Detect which cell encompasses the target text, then output its [X, Y] center coordinate. 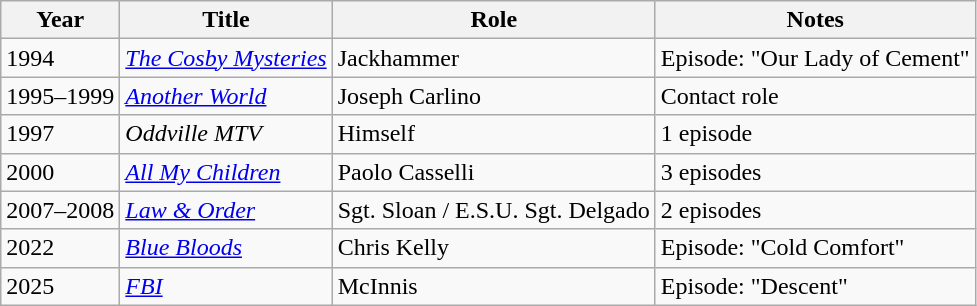
Episode: "Cold Comfort" [815, 248]
Episode: "Our Lady of Cement" [815, 58]
Sgt. Sloan / E.S.U. Sgt. Delgado [494, 210]
Paolo Casselli [494, 172]
2022 [60, 248]
Oddville MTV [226, 134]
Episode: "Descent" [815, 286]
Title [226, 20]
Contact role [815, 96]
1995–1999 [60, 96]
Blue Bloods [226, 248]
Law & Order [226, 210]
2007–2008 [60, 210]
Another World [226, 96]
1994 [60, 58]
2025 [60, 286]
2 episodes [815, 210]
3 episodes [815, 172]
2000 [60, 172]
Joseph Carlino [494, 96]
McInnis [494, 286]
Chris Kelly [494, 248]
All My Children [226, 172]
Year [60, 20]
Jackhammer [494, 58]
1997 [60, 134]
Himself [494, 134]
FBI [226, 286]
Notes [815, 20]
The Cosby Mysteries [226, 58]
Role [494, 20]
1 episode [815, 134]
